Detect which cell encompasses the target text, then output its [X, Y] center coordinate. 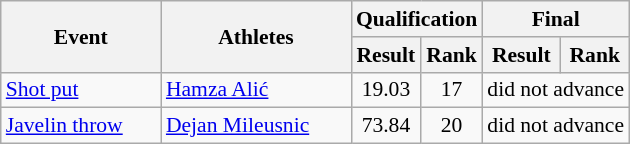
Final [556, 19]
Qualification [416, 19]
73.84 [386, 126]
19.03 [386, 90]
Event [81, 36]
17 [452, 90]
Shot put [81, 90]
Hamza Alić [256, 90]
Dejan Mileusnic [256, 126]
Javelin throw [81, 126]
20 [452, 126]
Athletes [256, 36]
